Determine the [X, Y] coordinate at the center of the cell enclosing the given text.  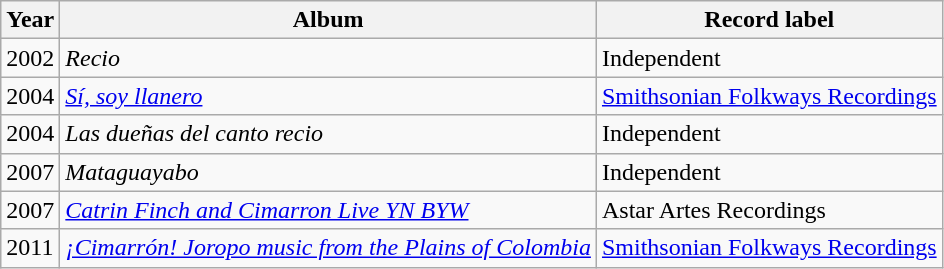
2002 [30, 58]
Mataguayabo [328, 172]
Year [30, 20]
¡Cimarrón! Joropo music from the Plains of Colombia [328, 248]
Catrin Finch and Cimarron Live YN BYW [328, 210]
2011 [30, 248]
Sí, soy llanero [328, 96]
Record label [769, 20]
Recio [328, 58]
Album [328, 20]
Las dueñas del canto recio [328, 134]
Astar Artes Recordings [769, 210]
